Identify which cell holds the provided text, then report its (x, y) central coordinate. 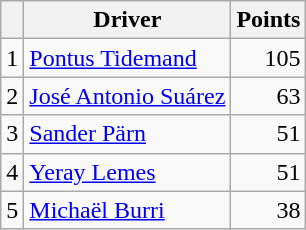
63 (268, 96)
Michaël Burri (128, 210)
3 (12, 134)
Driver (128, 20)
2 (12, 96)
Points (268, 20)
105 (268, 58)
38 (268, 210)
José Antonio Suárez (128, 96)
Sander Pärn (128, 134)
Pontus Tidemand (128, 58)
1 (12, 58)
5 (12, 210)
Yeray Lemes (128, 172)
4 (12, 172)
